Scan for the cell matching the given text and deliver its (X, Y) coordinate at center. 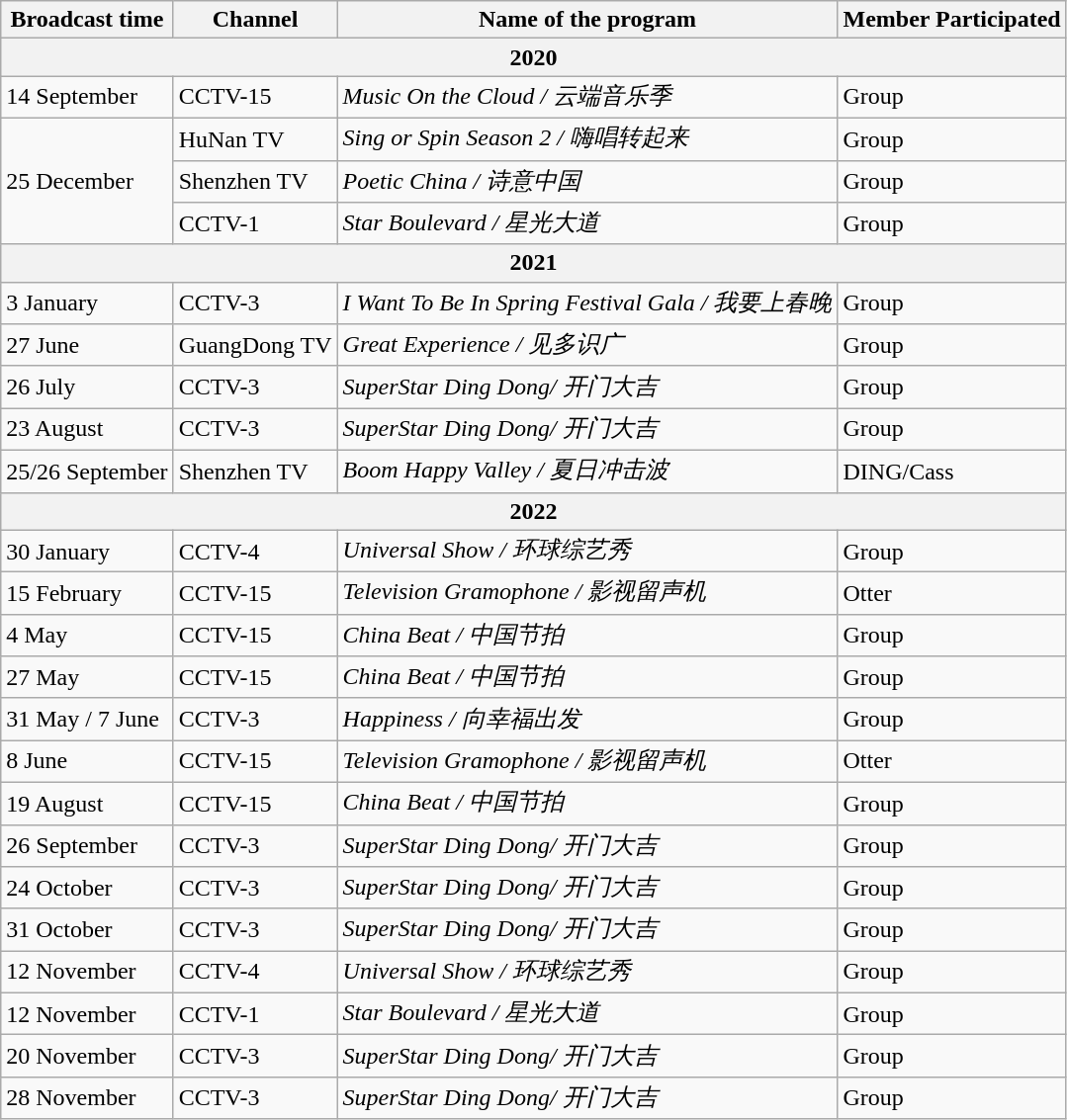
2020 (534, 57)
26 September (87, 846)
19 August (87, 803)
I Want To Be In Spring Festival Gala / 我要上春晚 (587, 302)
31 October (87, 929)
30 January (87, 552)
26 July (87, 388)
15 February (87, 593)
Happiness / 向幸福出发 (587, 720)
GuangDong TV (255, 346)
HuNan TV (255, 138)
20 November (87, 1056)
27 June (87, 346)
3 January (87, 302)
2021 (534, 263)
Music On the Cloud / 云端音乐季 (587, 97)
25/26 September (87, 471)
DING/Cass (951, 471)
Great Experience / 见多识广 (587, 346)
8 June (87, 761)
14 September (87, 97)
31 May / 7 June (87, 720)
Channel (255, 20)
25 December (87, 181)
Broadcast time (87, 20)
27 May (87, 678)
Sing or Spin Season 2 / 嗨唱转起来 (587, 138)
Name of the program (587, 20)
4 May (87, 635)
23 August (87, 429)
Boom Happy Valley / 夏日冲击波 (587, 471)
28 November (87, 1097)
Member Participated (951, 20)
Poetic China / 诗意中国 (587, 182)
24 October (87, 888)
2022 (534, 511)
